For the text-containing cell, return its midpoint in (X, Y) coordinate format. 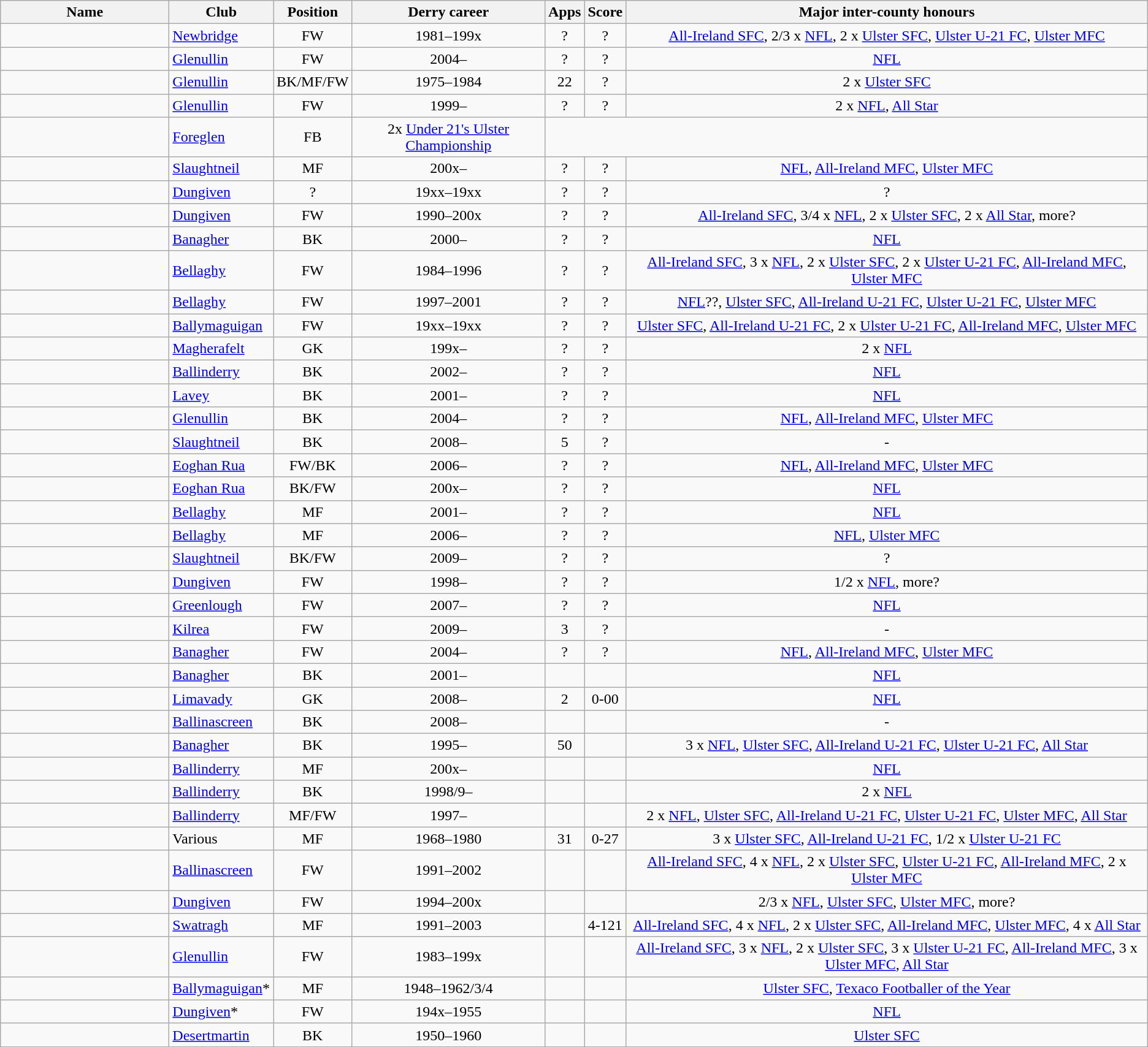
50 (564, 745)
Ulster SFC, Texaco Footballer of the Year (887, 988)
2 x NFL, Ulster SFC, All-Ireland U-21 FC, Ulster U-21 FC, Ulster MFC, All Star (887, 815)
FW/BK (313, 465)
2000– (448, 238)
Magherafelt (221, 349)
1997–2001 (448, 302)
1984–1996 (448, 270)
NFL??, Ulster SFC, All-Ireland U-21 FC, Ulster U-21 FC, Ulster MFC (887, 302)
1991–2003 (448, 925)
Various (221, 839)
All-Ireland SFC, 4 x NFL, 2 x Ulster SFC, All-Ireland MFC, Ulster MFC, 4 x All Star (887, 925)
1950–1960 (448, 1035)
1999– (448, 105)
All-Ireland SFC, 2/3 x NFL, 2 x Ulster SFC, Ulster U-21 FC, Ulster MFC (887, 36)
Ulster SFC, All-Ireland U-21 FC, 2 x Ulster U-21 FC, All-Ireland MFC, Ulster MFC (887, 326)
1998/9– (448, 792)
1991–2002 (448, 870)
1983–199x (448, 956)
Score (605, 12)
199x– (448, 349)
Kilrea (221, 628)
Position (313, 12)
1995– (448, 745)
Club (221, 12)
5 (564, 442)
Ballymaguigan (221, 326)
0-27 (605, 839)
All-Ireland SFC, 4 x NFL, 2 x Ulster SFC, Ulster U-21 FC, All-Ireland MFC, 2 x Ulster MFC (887, 870)
All-Ireland SFC, 3/4 x NFL, 2 x Ulster SFC, 2 x All Star, more? (887, 215)
194x–1955 (448, 1011)
Apps (564, 12)
3 x NFL, Ulster SFC, All-Ireland U-21 FC, Ulster U-21 FC, All Star (887, 745)
1997– (448, 815)
2 x NFL, All Star (887, 105)
1975–1984 (448, 82)
Lavey (221, 395)
2 x Ulster SFC (887, 82)
NFL, Ulster MFC (887, 535)
0-00 (605, 698)
2007– (448, 605)
22 (564, 82)
Dungiven* (221, 1011)
Limavady (221, 698)
BK/MF/FW (313, 82)
Swatragh (221, 925)
31 (564, 839)
Foreglen (221, 137)
Derry career (448, 12)
Ulster SFC (887, 1035)
1968–1980 (448, 839)
1990–200x (448, 215)
Newbridge (221, 36)
3 x Ulster SFC, All-Ireland U-21 FC, 1/2 x Ulster U-21 FC (887, 839)
4-121 (605, 925)
All-Ireland SFC, 3 x NFL, 2 x Ulster SFC, 2 x Ulster U-21 FC, All-Ireland MFC, Ulster MFC (887, 270)
Greenlough (221, 605)
1/2 x NFL, more? (887, 582)
Desertmartin (221, 1035)
Ballymaguigan* (221, 988)
Name (85, 12)
All-Ireland SFC, 3 x NFL, 2 x Ulster SFC, 3 x Ulster U-21 FC, All-Ireland MFC, 3 x Ulster MFC, All Star (887, 956)
1948–1962/3/4 (448, 988)
FB (313, 137)
1994–200x (448, 902)
2x Under 21's Ulster Championship (448, 137)
2002– (448, 372)
2 (564, 698)
2/3 x NFL, Ulster SFC, Ulster MFC, more? (887, 902)
3 (564, 628)
MF/FW (313, 815)
1998– (448, 582)
1981–199x (448, 36)
Major inter-county honours (887, 12)
